Capture the cell that displays the provided text and extract its [X, Y] central coordinate. 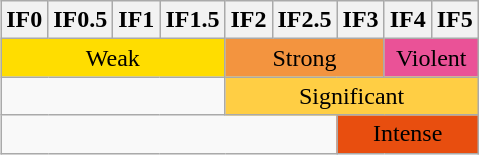
Violent [431, 58]
Strong [304, 58]
IF0.5 [80, 20]
Weak [113, 58]
IF2.5 [304, 20]
IF1 [136, 20]
IF4 [408, 20]
IF1.5 [192, 20]
Intense [408, 134]
IF2 [248, 20]
IF0 [24, 20]
IF3 [360, 20]
Significant [352, 96]
IF5 [454, 20]
